Determine the [x, y] coordinate at the center of the cell enclosing the given text.  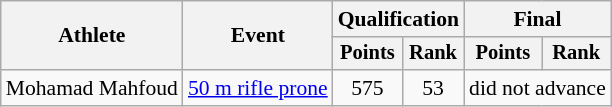
Athlete [92, 36]
575 [368, 88]
did not advance [538, 88]
Event [258, 36]
Qualification [398, 19]
Mohamad Mahfoud [92, 88]
Final [538, 19]
53 [433, 88]
50 m rifle prone [258, 88]
